For the text-containing cell, return its midpoint in (X, Y) coordinate format. 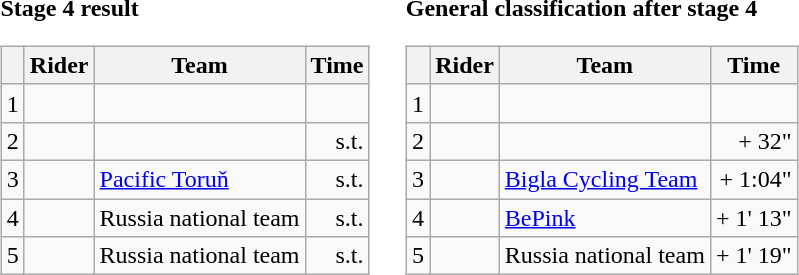
+ 1' 19" (754, 256)
Bigla Cycling Team (604, 179)
BePink (604, 217)
Pacific Toruň (200, 179)
+ 1:04" (754, 179)
+ 1' 13" (754, 217)
+ 32" (754, 141)
